For the text-containing cell, return its midpoint in [x, y] coordinate format. 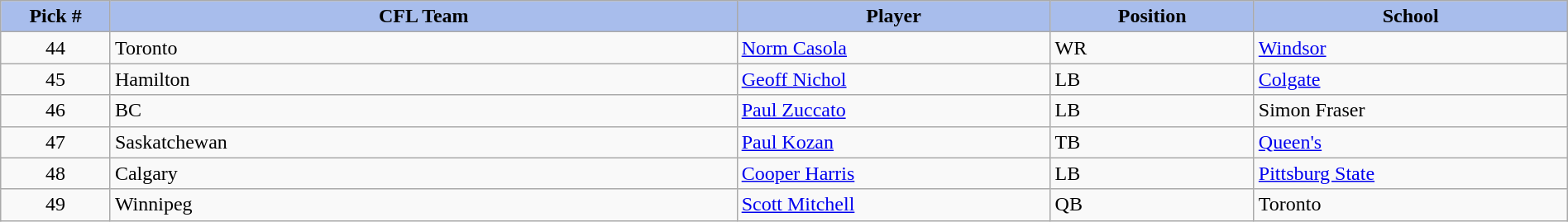
BC [423, 111]
46 [56, 111]
Hamilton [423, 79]
Paul Kozan [893, 142]
47 [56, 142]
Scott Mitchell [893, 205]
49 [56, 205]
Saskatchewan [423, 142]
School [1411, 17]
TB [1152, 142]
48 [56, 173]
44 [56, 48]
Geoff Nichol [893, 79]
Norm Casola [893, 48]
Winnipeg [423, 205]
Queen's [1411, 142]
45 [56, 79]
Paul Zuccato [893, 111]
QB [1152, 205]
Colgate [1411, 79]
WR [1152, 48]
Simon Fraser [1411, 111]
Cooper Harris [893, 173]
Position [1152, 17]
Pittsburg State [1411, 173]
Pick # [56, 17]
Windsor [1411, 48]
CFL Team [423, 17]
Calgary [423, 173]
Player [893, 17]
